Extract the [x, y] coordinate from the center of the cell holding the provided text.  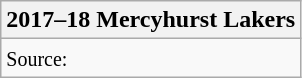
2017–18 Mercyhurst Lakers [151, 20]
Source: [151, 58]
